Find where the given text appears and provide that cell's center as [x, y] coordinate. 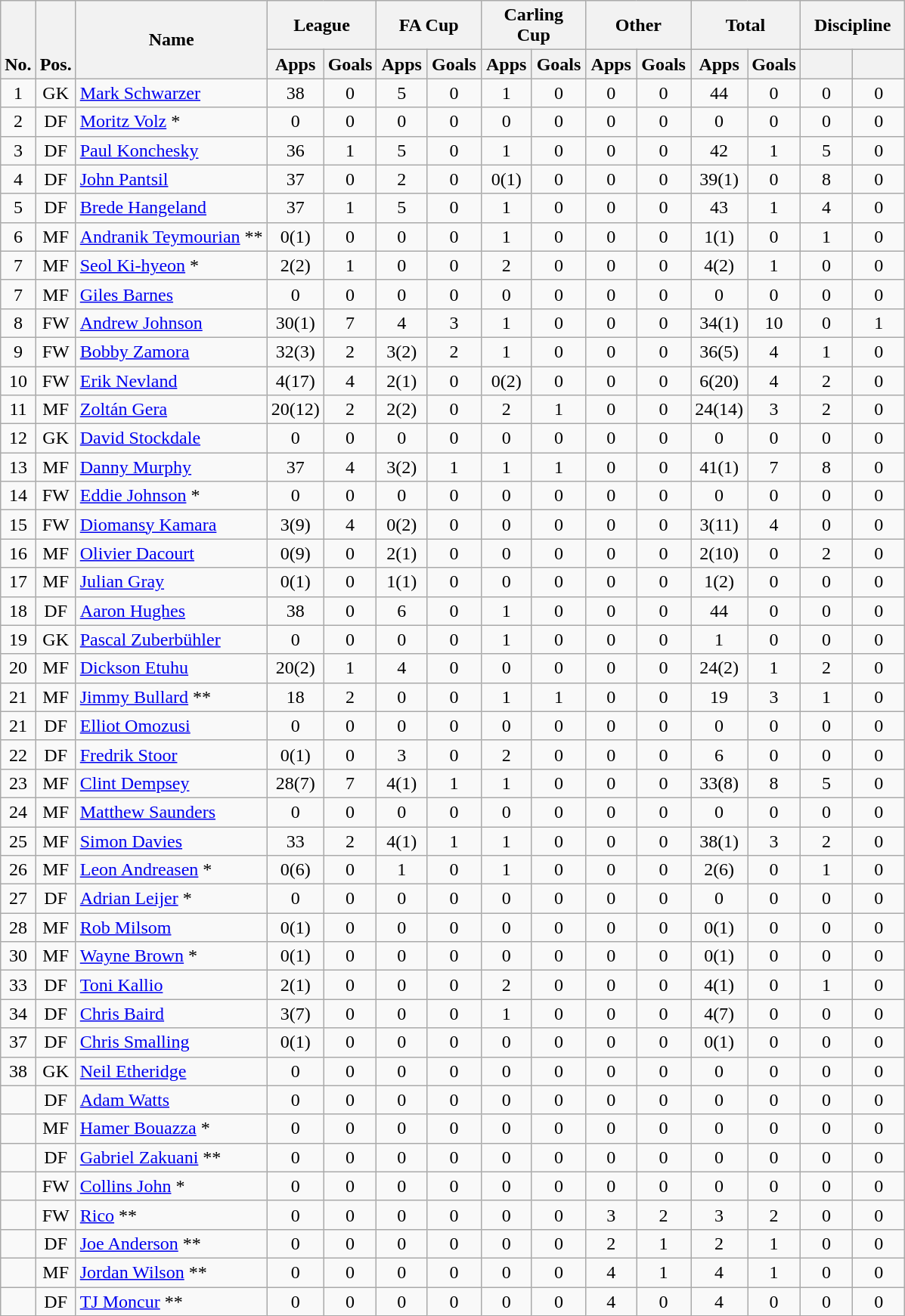
Diomansy Kamara [171, 525]
9 [18, 351]
3(9) [295, 525]
Danny Murphy [171, 467]
Toni Kallio [171, 985]
Clint Dempsey [171, 783]
Andranik Teymourian ** [171, 237]
Bobby Zamora [171, 351]
Matthew Saunders [171, 812]
38(1) [720, 841]
36(5) [720, 351]
Jordan Wilson ** [171, 1272]
Neil Etheridge [171, 1071]
11 [18, 410]
41(1) [720, 467]
13 [18, 467]
Erik Nevland [171, 380]
Wayne Brown * [171, 956]
FA Cup [429, 26]
Hamer Bouazza * [171, 1129]
30(1) [295, 323]
25 [18, 841]
26 [18, 870]
Mark Schwarzer [171, 93]
Julian Gray [171, 582]
Joe Anderson ** [171, 1243]
Giles Barnes [171, 294]
Discipline [853, 26]
Chris Baird [171, 1014]
2(6) [720, 870]
4(17) [295, 380]
TJ Moncur ** [171, 1301]
39(1) [720, 179]
17 [18, 582]
12 [18, 438]
27 [18, 899]
Adam Watts [171, 1100]
0(9) [295, 553]
15 [18, 525]
2(10) [720, 553]
No. [18, 39]
24(2) [720, 668]
Name [171, 39]
Gabriel Zakuani ** [171, 1157]
Carling Cup [534, 26]
28(7) [295, 783]
1(2) [720, 582]
John Pantsil [171, 179]
6(20) [720, 380]
4(7) [720, 1014]
Total [745, 26]
Simon Davies [171, 841]
36 [295, 150]
30 [18, 956]
Seol Ki-hyeon * [171, 265]
Jimmy Bullard ** [171, 697]
Zoltán Gera [171, 410]
28 [18, 927]
Rob Milsom [171, 927]
Collins John * [171, 1186]
David Stockdale [171, 438]
34(1) [720, 323]
3(11) [720, 525]
Andrew Johnson [171, 323]
24 [18, 812]
20 [18, 668]
Chris Smalling [171, 1042]
Adrian Leijer * [171, 899]
33(8) [720, 783]
42 [720, 150]
Paul Konchesky [171, 150]
23 [18, 783]
Other [638, 26]
20(2) [295, 668]
20(12) [295, 410]
3(7) [295, 1014]
34 [18, 1014]
24(14) [720, 410]
0(6) [295, 870]
16 [18, 553]
4(2) [720, 265]
22 [18, 754]
Aaron Hughes [171, 611]
Eddie Johnson * [171, 496]
Dickson Etuhu [171, 668]
League [322, 26]
Brede Hangeland [171, 208]
Leon Andreasen * [171, 870]
Fredrik Stoor [171, 754]
Rico ** [171, 1215]
43 [720, 208]
Olivier Dacourt [171, 553]
Moritz Volz * [171, 122]
Elliot Omozusi [171, 726]
14 [18, 496]
32(3) [295, 351]
Pascal Zuberbühler [171, 639]
Pos. [56, 39]
